Find where the given text appears and provide that cell's center as [X, Y] coordinate. 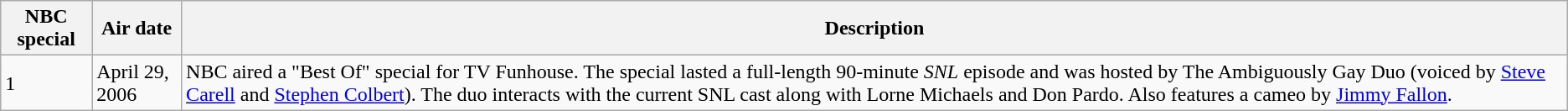
April 29, 2006 [137, 82]
NBC special [47, 29]
Air date [137, 29]
Description [874, 29]
1 [47, 82]
